Identify which cell holds the provided text, then report its [X, Y] central coordinate. 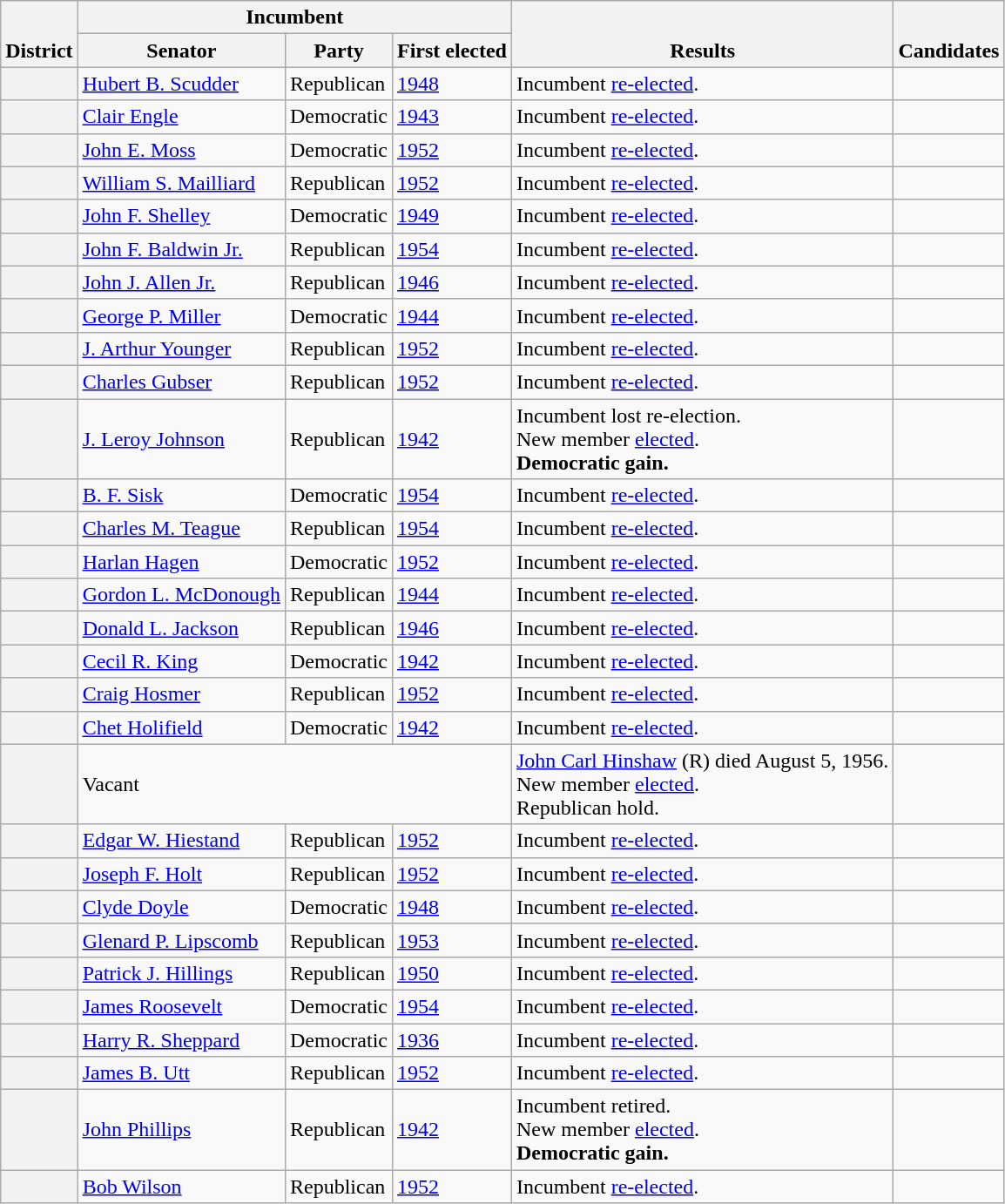
Incumbent [294, 17]
Party [338, 51]
Candidates [949, 34]
John Phillips [181, 1130]
John F. Shelley [181, 216]
Clair Engle [181, 117]
Donald L. Jackson [181, 628]
Joseph F. Holt [181, 874]
John Carl Hinshaw (R) died August 5, 1956.New member elected.Republican hold. [702, 784]
William S. Mailliard [181, 183]
1943 [451, 117]
Incumbent lost re-election.New member elected.Democratic gain. [702, 439]
John F. Baldwin Jr. [181, 249]
John E. Moss [181, 150]
Results [702, 34]
Cecil R. King [181, 661]
1950 [451, 973]
John J. Allen Jr. [181, 282]
Glenard P. Lipscomb [181, 940]
Incumbent retired.New member elected.Democratic gain. [702, 1130]
District [39, 34]
Clyde Doyle [181, 907]
First elected [451, 51]
1949 [451, 216]
Chet Holifield [181, 727]
J. Leroy Johnson [181, 439]
James Roosevelt [181, 1006]
Senator [181, 51]
Charles M. Teague [181, 529]
Patrick J. Hillings [181, 973]
Craig Hosmer [181, 694]
Vacant [294, 784]
1953 [451, 940]
Gordon L. McDonough [181, 595]
Harry R. Sheppard [181, 1039]
George P. Miller [181, 315]
J. Arthur Younger [181, 348]
Charles Gubser [181, 382]
James B. Utt [181, 1073]
1936 [451, 1039]
Bob Wilson [181, 1187]
B. F. Sisk [181, 496]
Hubert B. Scudder [181, 84]
Harlan Hagen [181, 562]
Edgar W. Hiestand [181, 841]
